Pinpoint the cell where the given text exists, returning its [X, Y] midpoint coordinate. 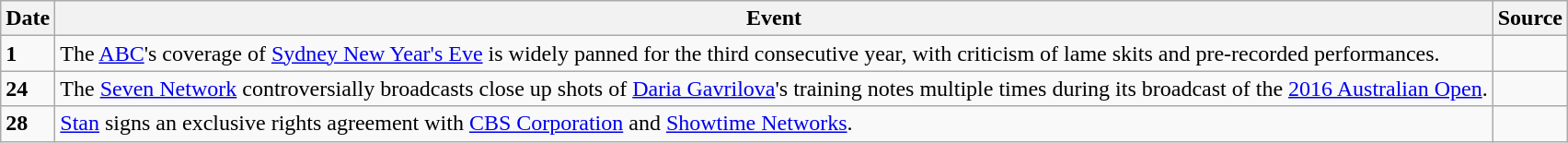
24 [28, 89]
Source [1529, 18]
Date [28, 18]
Event [774, 18]
Stan signs an exclusive rights agreement with CBS Corporation and Showtime Networks. [774, 124]
28 [28, 124]
1 [28, 54]
